For the text-containing cell, return its midpoint in [x, y] coordinate format. 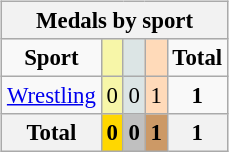
Wrestling [52, 96]
Medals by sport [115, 21]
Sport [52, 58]
